From the cell containing the given text, extract its center point as [x, y] coordinate. 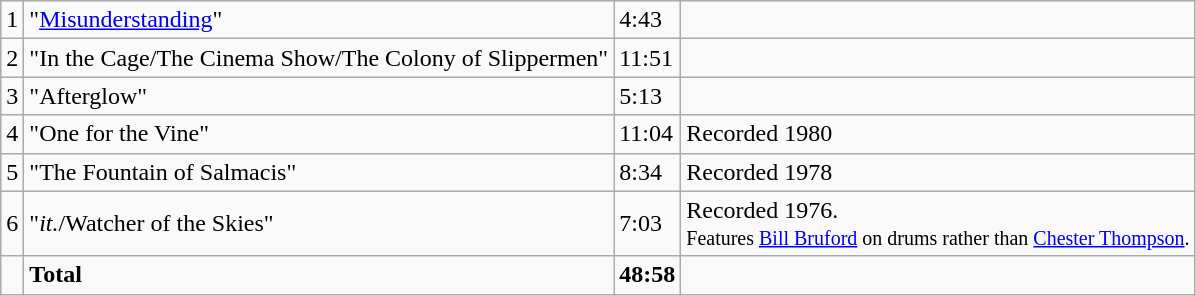
4:43 [648, 20]
8:34 [648, 172]
11:51 [648, 58]
7:03 [648, 224]
5 [12, 172]
11:04 [648, 134]
"One for the Vine" [319, 134]
"it./Watcher of the Skies" [319, 224]
Recorded 1980 [938, 134]
2 [12, 58]
"The Fountain of Salmacis" [319, 172]
4 [12, 134]
5:13 [648, 96]
1 [12, 20]
"In the Cage/The Cinema Show/The Colony of Slippermen" [319, 58]
"Misunderstanding" [319, 20]
Total [319, 275]
Recorded 1978 [938, 172]
Recorded 1976.Features Bill Bruford on drums rather than Chester Thompson. [938, 224]
3 [12, 96]
"Afterglow" [319, 96]
6 [12, 224]
48:58 [648, 275]
